Pinpoint the cell where the given text exists, returning its [x, y] midpoint coordinate. 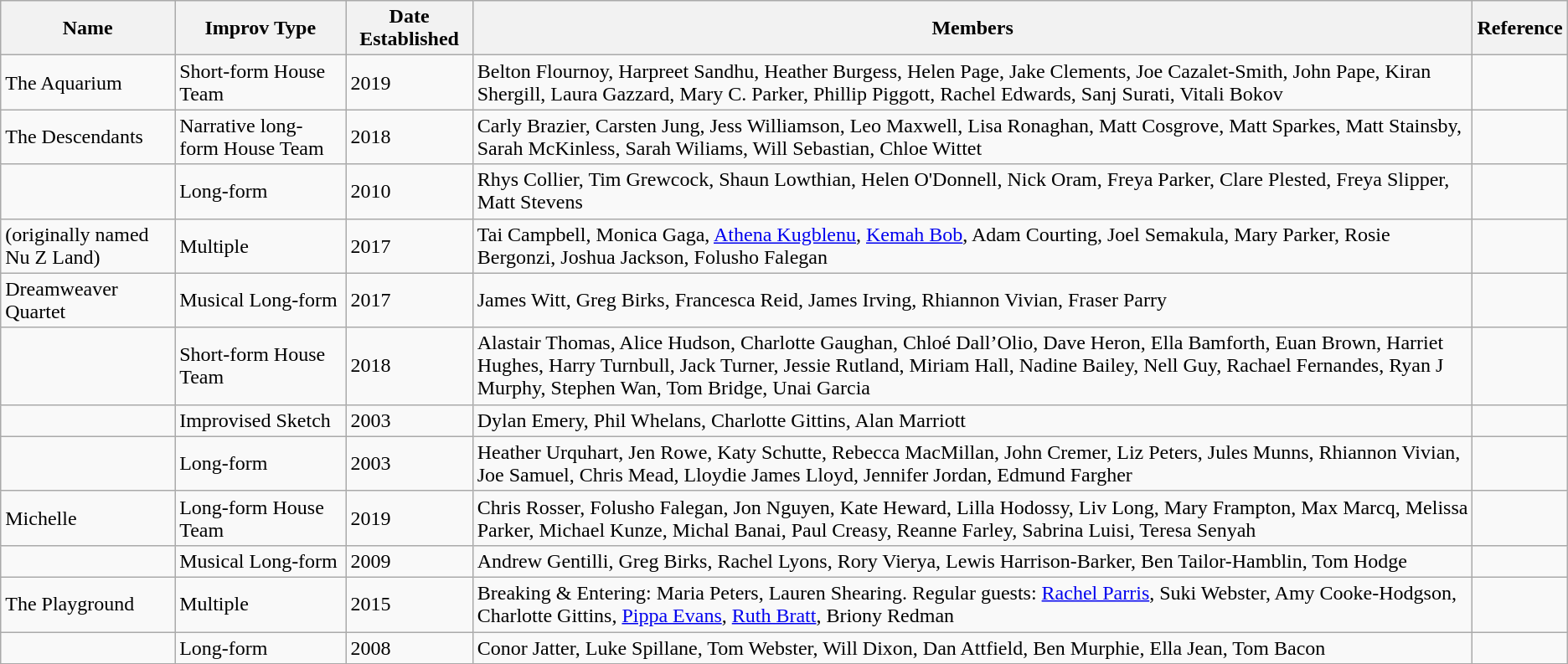
Conor Jatter, Luke Spillane, Tom Webster, Will Dixon, Dan Attfield, Ben Murphie, Ella Jean, Tom Bacon [972, 647]
Date Established [409, 28]
Rhys Collier, Tim Grewcock, Shaun Lowthian, Helen O'Donnell, Nick Oram, Freya Parker, Clare Plested, Freya Slipper, Matt Stevens [972, 191]
2008 [409, 647]
Improvised Sketch [260, 420]
2015 [409, 605]
2009 [409, 561]
2010 [409, 191]
Tai Campbell, Monica Gaga, Athena Kugblenu, Kemah Bob, Adam Courting, Joel Semakula, Mary Parker, Rosie Bergonzi, Joshua Jackson, Folusho Falegan [972, 246]
Name [88, 28]
James Witt, Greg Birks, Francesca Reid, James Irving, Rhiannon Vivian, Fraser Parry [972, 300]
Michelle [88, 517]
Reference [1519, 28]
Improv Type [260, 28]
Narrative long-form House Team [260, 137]
Long-form House Team [260, 517]
The Descendants [88, 137]
Members [972, 28]
Dylan Emery, Phil Whelans, Charlotte Gittins, Alan Marriott [972, 420]
Andrew Gentilli, Greg Birks, Rachel Lyons, Rory Vierya, Lewis Harrison-Barker, Ben Tailor-Hamblin, Tom Hodge [972, 561]
Dreamweaver Quartet [88, 300]
The Aquarium [88, 82]
(originally named Nu Z Land) [88, 246]
The Playground [88, 605]
